Return the [x, y] coordinate for the center point of the cell that contains the specified text.  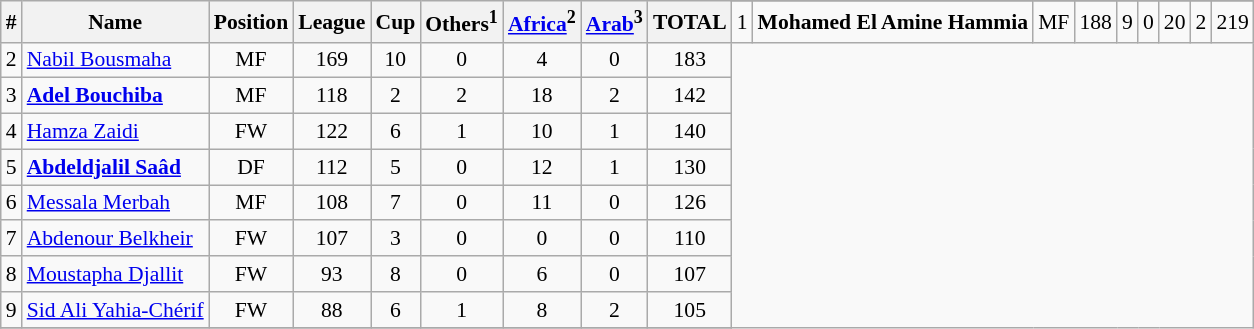
126 [690, 203]
Cup [395, 22]
18 [542, 96]
Others1 [462, 22]
140 [690, 132]
183 [690, 60]
118 [332, 96]
110 [690, 239]
130 [690, 167]
Sid Ali Yahia-Chérif [116, 310]
219 [1232, 22]
Name [116, 22]
11 [542, 203]
# [12, 22]
Mohamed El Amine Hammia [894, 22]
Position [251, 22]
Moustapha Djallit [116, 274]
Hamza Zaidi [116, 132]
Abdeldjalil Saâd [116, 167]
Arab3 [614, 22]
Messala Merbah [116, 203]
DF [251, 167]
88 [332, 310]
Adel Bouchiba [116, 96]
League [332, 22]
Nabil Bousmaha [116, 60]
Africa2 [542, 22]
105 [690, 310]
93 [332, 274]
108 [332, 203]
20 [1175, 22]
142 [690, 96]
12 [542, 167]
169 [332, 60]
112 [332, 167]
Abdenour Belkheir [116, 239]
122 [332, 132]
TOTAL [690, 22]
188 [1096, 22]
